Determine the [X, Y] coordinate at the center of the cell enclosing the given text.  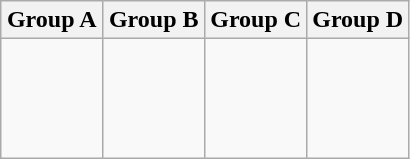
Group C [256, 20]
Group A [52, 20]
Group D [358, 20]
Group B [154, 20]
